Pinpoint the cell where the given text exists, returning its [x, y] midpoint coordinate. 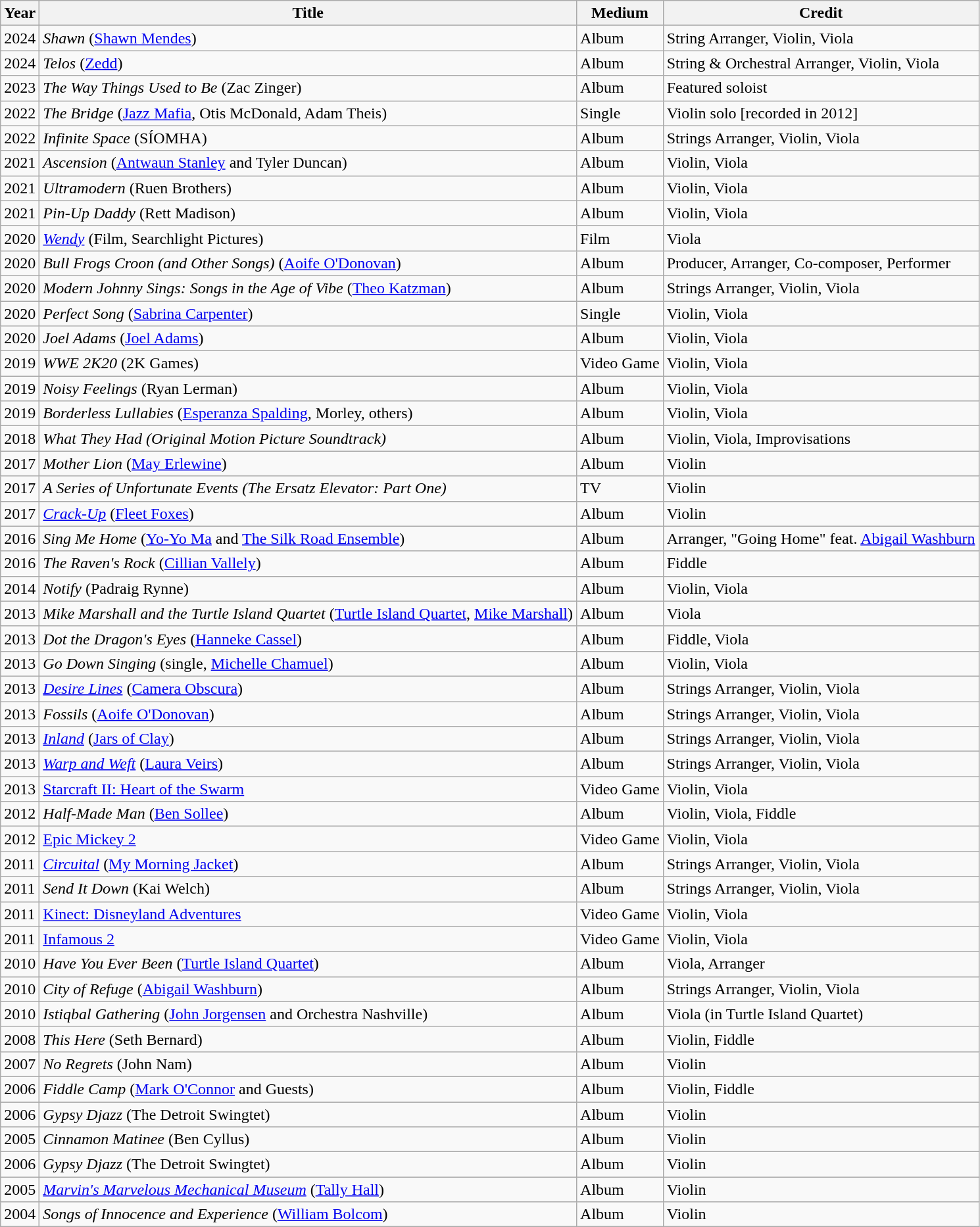
2008 [20, 1039]
Fiddle, Viola [821, 638]
What They Had (Original Motion Picture Soundtrack) [308, 439]
2004 [20, 1215]
Mike Marshall and the Turtle Island Quartet (Turtle Island Quartet, Mike Marshall) [308, 613]
Cinnamon Matinee (Ben Cyllus) [308, 1140]
Pin-Up Daddy (Rett Madison) [308, 213]
Perfect Song (Sabrina Carpenter) [308, 314]
Desire Lines (Camera Obscura) [308, 688]
Sing Me Home (Yo-Yo Ma and The Silk Road Ensemble) [308, 539]
Starcraft II: Heart of the Swarm [308, 789]
Fiddle [821, 564]
Year [20, 13]
Half-Made Man (Ben Sollee) [308, 814]
Go Down Singing (single, Michelle Chamuel) [308, 663]
Infinite Space (SÍOMHA) [308, 138]
Circuital (My Morning Jacket) [308, 864]
Songs of Innocence and Experience (William Bolcom) [308, 1215]
Violin solo [recorded in 2012] [821, 113]
Credit [821, 13]
Fossils (Aoife O'Donovan) [308, 713]
Marvin's Marvelous Mechanical Museum (Tally Hall) [308, 1190]
Bull Frogs Croon (and Other Songs) (Aoife O'Donovan) [308, 263]
Epic Mickey 2 [308, 839]
Medium [620, 13]
2007 [20, 1064]
Fiddle Camp (Mark O'Connor and Guests) [308, 1089]
Joel Adams (Joel Adams) [308, 339]
TV [620, 489]
Dot the Dragon's Eyes (Hanneke Cassel) [308, 638]
Inland (Jars of Clay) [308, 739]
Violin, Viola, Fiddle [821, 814]
No Regrets (John Nam) [308, 1064]
Title [308, 13]
2014 [20, 589]
This Here (Seth Bernard) [308, 1039]
Send It Down (Kai Welch) [308, 889]
A Series of Unfortunate Events (The Ersatz Elevator: Part One) [308, 489]
Have You Ever Been (Turtle Island Quartet) [308, 964]
2018 [20, 439]
Notify (Padraig Rynne) [308, 589]
Kinect: Disneyland Adventures [308, 914]
The Way Things Used to Be (Zac Zinger) [308, 88]
Crack-Up (Fleet Foxes) [308, 514]
Ultramodern (Ruen Brothers) [308, 188]
Istiqbal Gathering (John Jorgensen and Orchestra Nashville) [308, 1014]
Noisy Feelings (Ryan Lerman) [308, 389]
Ascension (Antwaun Stanley and Tyler Duncan) [308, 163]
Viola, Arranger [821, 964]
Film [620, 238]
Wendy (Film, Searchlight Pictures) [308, 238]
City of Refuge (Abigail Washburn) [308, 989]
WWE 2K20 (2K Games) [308, 364]
The Raven's Rock (Cillian Vallely) [308, 564]
Arranger, "Going Home" feat. Abigail Washburn [821, 539]
Featured soloist [821, 88]
Viola (in Turtle Island Quartet) [821, 1014]
Telos (Zedd) [308, 63]
String & Orchestral Arranger, Violin, Viola [821, 63]
Modern Johnny Sings: Songs in the Age of Vibe (Theo Katzman) [308, 288]
Warp and Weft (Laura Veirs) [308, 764]
The Bridge (Jazz Mafia, Otis McDonald, Adam Theis) [308, 113]
Producer, Arranger, Co-composer, Performer [821, 263]
2023 [20, 88]
Borderless Lullabies (Esperanza Spalding, Morley, others) [308, 414]
String Arranger, Violin, Viola [821, 38]
Violin, Viola, Improvisations [821, 439]
Mother Lion (May Erlewine) [308, 464]
Shawn (Shawn Mendes) [308, 38]
Infamous 2 [308, 939]
